Capture the cell that displays the provided text and extract its [x, y] central coordinate. 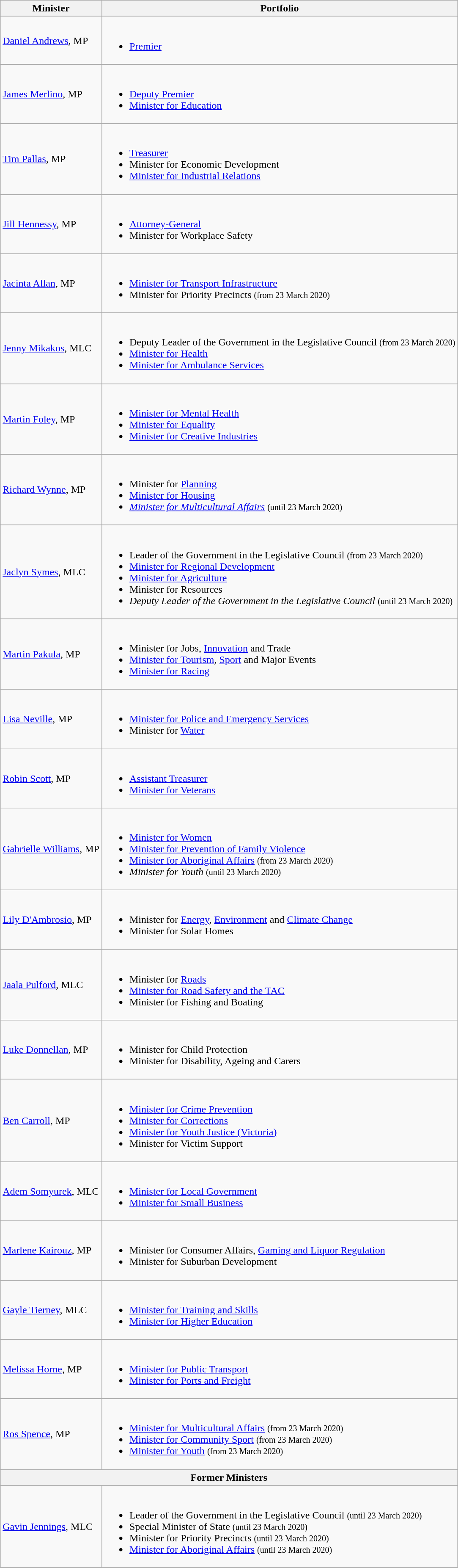
Richard Wynne, MP [51, 489]
Robin Scott, MP [51, 778]
Minister for RoadsMinister for Road Safety and the TACMinister for Fishing and Boating [280, 985]
Adem Somyurek, MLC [51, 1191]
Ros Spence, MP [51, 1434]
Jaclyn Symes, MLC [51, 571]
Minister for Jobs, Innovation and TradeMinister for Tourism, Sport and Major EventsMinister for Racing [280, 654]
Jill Hennessy, MP [51, 224]
TreasurerMinister for Economic DevelopmentMinister for Industrial Relations [280, 159]
Gavin Jennings, MLC [51, 1527]
Minister for Transport InfrastructureMinister for Priority Precincts (from 23 March 2020) [280, 283]
Minister for Public TransportMinister for Ports and Freight [280, 1369]
Minister for Energy, Environment and Climate ChangeMinister for Solar Homes [280, 920]
Former Ministers [229, 1477]
Deputy PremierMinister for Education [280, 94]
Martin Foley, MP [51, 419]
Marlene Kairouz, MP [51, 1251]
Minister for Local GovernmentMinister for Small Business [280, 1191]
Attorney-GeneralMinister for Workplace Safety [280, 224]
James Merlino, MP [51, 94]
Minister for Training and SkillsMinister for Higher Education [280, 1310]
Melissa Horne, MP [51, 1369]
Luke Donnellan, MP [51, 1050]
Ben Carroll, MP [51, 1121]
Lily D'Ambrosio, MP [51, 920]
Minister for Mental HealthMinister for EqualityMinister for Creative Industries [280, 419]
Tim Pallas, MP [51, 159]
Gayle Tierney, MLC [51, 1310]
Jaala Pulford, MLC [51, 985]
Minister for Child ProtectionMinister for Disability, Ageing and Carers [280, 1050]
Jenny Mikakos, MLC [51, 348]
Portfolio [280, 8]
Minister for Crime PreventionMinister for CorrectionsMinister for Youth Justice (Victoria)Minister for Victim Support [280, 1121]
Deputy Leader of the Government in the Legislative Council (from 23 March 2020)Minister for HealthMinister for Ambulance Services [280, 348]
Minister for PlanningMinister for HousingMinister for Multicultural Affairs (until 23 March 2020) [280, 489]
Premier [280, 41]
Lisa Neville, MP [51, 719]
Jacinta Allan, MP [51, 283]
Minister for Multicultural Affairs (from 23 March 2020)Minister for Community Sport (from 23 March 2020)Minister for Youth (from 23 March 2020) [280, 1434]
Gabrielle Williams, MP [51, 849]
Minister for Consumer Affairs, Gaming and Liquor RegulationMinister for Suburban Development [280, 1251]
Martin Pakula, MP [51, 654]
Daniel Andrews, MP [51, 41]
Minister [51, 8]
Minister for Police and Emergency ServicesMinister for Water [280, 719]
Assistant TreasurerMinister for Veterans [280, 778]
